Scan for the cell matching the given text and deliver its [X, Y] coordinate at center. 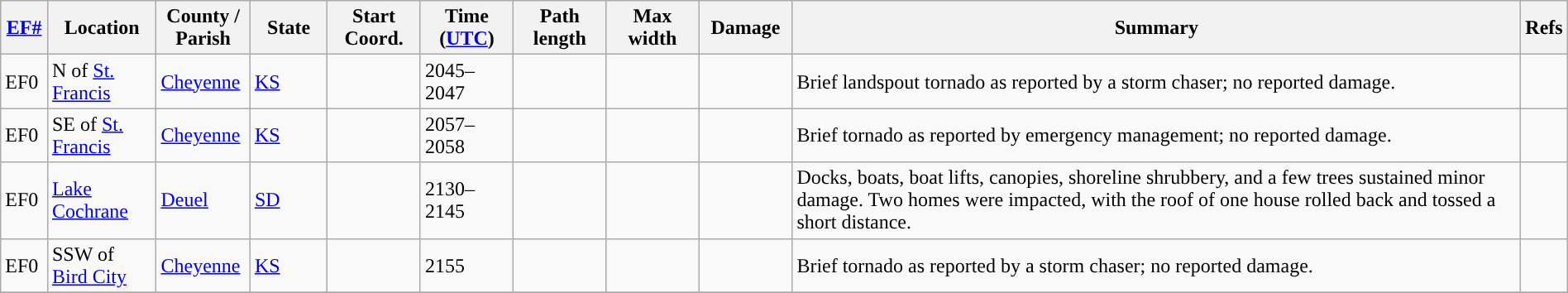
Brief tornado as reported by emergency management; no reported damage. [1156, 136]
2057–2058 [466, 136]
EF# [25, 28]
SD [289, 200]
Deuel [203, 200]
County / Parish [203, 28]
Refs [1544, 28]
Lake Cochrane [102, 200]
Brief tornado as reported by a storm chaser; no reported damage. [1156, 265]
Location [102, 28]
Summary [1156, 28]
Start Coord. [374, 28]
SE of St. Francis [102, 136]
Path length [560, 28]
Time (UTC) [466, 28]
Max width [653, 28]
State [289, 28]
Brief landspout tornado as reported by a storm chaser; no reported damage. [1156, 81]
2045–2047 [466, 81]
SSW of Bird City [102, 265]
2130–2145 [466, 200]
Damage [746, 28]
N of St. Francis [102, 81]
2155 [466, 265]
